Return [x, y] of the center of cell containing provided text 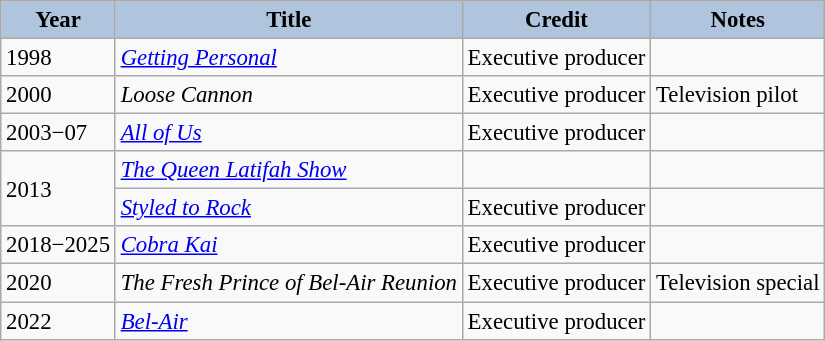
Credit [556, 20]
Bel-Air [288, 321]
Styled to Rock [288, 208]
All of Us [288, 133]
Getting Personal [288, 58]
2020 [58, 283]
Television special [738, 283]
The Fresh Prince of Bel-Air Reunion [288, 283]
2018−2025 [58, 245]
Year [58, 20]
2003−07 [58, 133]
1998 [58, 58]
Television pilot [738, 95]
Notes [738, 20]
Title [288, 20]
Loose Cannon [288, 95]
Cobra Kai [288, 245]
The Queen Latifah Show [288, 170]
2013 [58, 188]
2022 [58, 321]
2000 [58, 95]
